Capture the cell that displays the provided text and extract its [x, y] central coordinate. 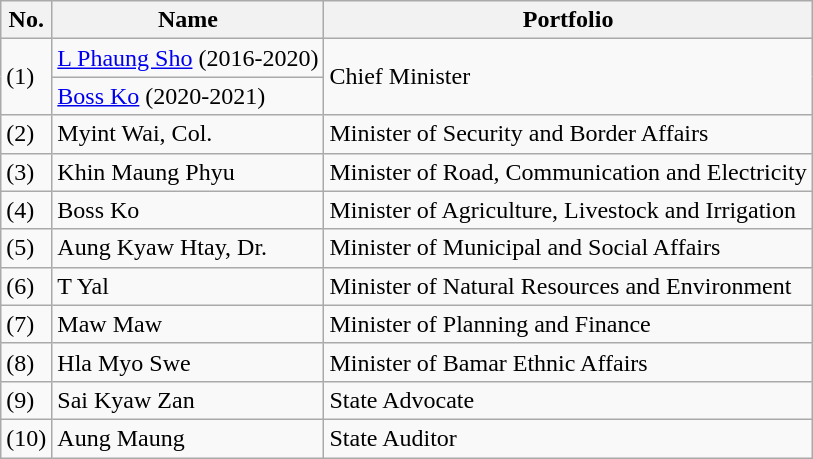
(2) [26, 134]
Minister of Security and Border Affairs [568, 134]
Hla Myo Swe [188, 362]
Minister of Municipal and Social Affairs [568, 248]
Sai Kyaw Zan [188, 400]
Minister of Agriculture, Livestock and Irrigation [568, 210]
Maw Maw [188, 324]
L Phaung Sho (2016-2020) [188, 58]
Minister of Road, Communication and Electricity [568, 172]
No. [26, 20]
State Advocate [568, 400]
(10) [26, 438]
(7) [26, 324]
Portfolio [568, 20]
Myint Wai, Col. [188, 134]
Minister of Bamar Ethnic Affairs [568, 362]
Boss Ko [188, 210]
(8) [26, 362]
(5) [26, 248]
Aung Kyaw Htay, Dr. [188, 248]
Chief Minister [568, 77]
(6) [26, 286]
Aung Maung [188, 438]
(3) [26, 172]
State Auditor [568, 438]
T Yal [188, 286]
Name [188, 20]
Boss Ko (2020-2021) [188, 96]
(1) [26, 77]
Khin Maung Phyu [188, 172]
Minister of Natural Resources and Environment [568, 286]
(4) [26, 210]
(9) [26, 400]
Minister of Planning and Finance [568, 324]
